Detect which cell encompasses the target text, then output its [X, Y] center coordinate. 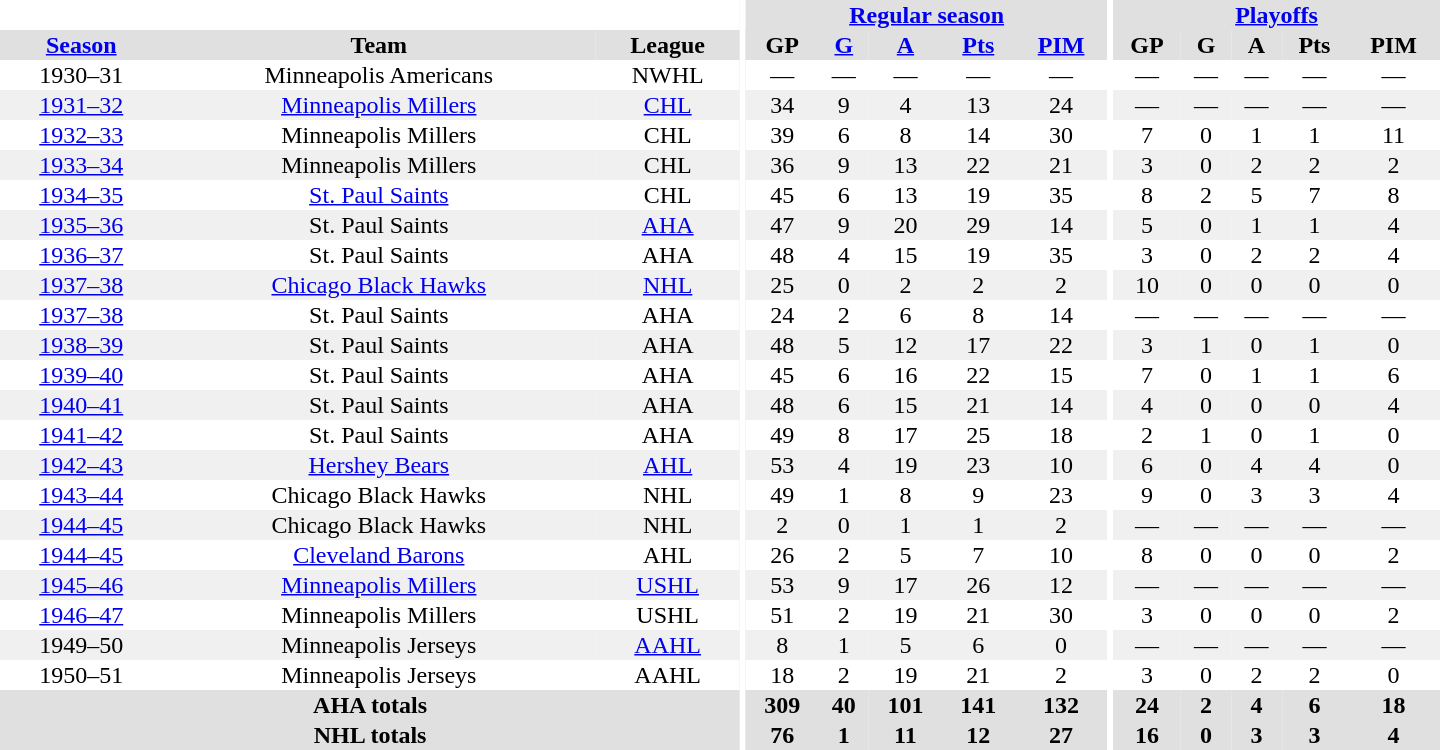
141 [978, 705]
39 [782, 135]
Regular season [927, 15]
1935–36 [81, 225]
Minneapolis Americans [378, 75]
Season [81, 45]
Playoffs [1276, 15]
Hershey Bears [378, 465]
NHL totals [370, 735]
1932–33 [81, 135]
76 [782, 735]
34 [782, 105]
Team [378, 45]
1939–40 [81, 375]
1934–35 [81, 195]
1936–37 [81, 255]
51 [782, 615]
1930–31 [81, 75]
1949–50 [81, 645]
League [668, 45]
NWHL [668, 75]
Cleveland Barons [378, 555]
1942–43 [81, 465]
1945–46 [81, 585]
1931–32 [81, 105]
1933–34 [81, 165]
1943–44 [81, 495]
36 [782, 165]
20 [906, 225]
101 [906, 705]
309 [782, 705]
40 [844, 705]
29 [978, 225]
27 [1062, 735]
1946–47 [81, 615]
1941–42 [81, 435]
1938–39 [81, 345]
47 [782, 225]
1940–41 [81, 405]
1950–51 [81, 675]
AHA totals [370, 705]
132 [1062, 705]
